Detect which cell encompasses the target text, then output its [x, y] center coordinate. 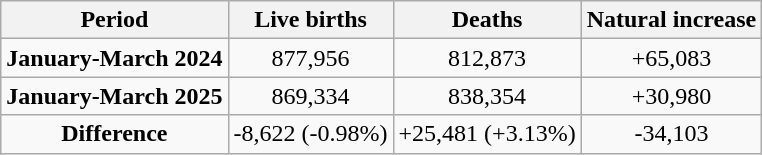
812,873 [487, 58]
+65,083 [672, 58]
+25,481 (+3.13%) [487, 134]
Deaths [487, 20]
-8,622 (-0.98%) [310, 134]
-34,103 [672, 134]
Natural increase [672, 20]
877,956 [310, 58]
838,354 [487, 96]
Period [114, 20]
869,334 [310, 96]
January-March 2024 [114, 58]
Difference [114, 134]
+30,980 [672, 96]
Live births [310, 20]
January-March 2025 [114, 96]
